Search for the cell housing the specified text and yield its (X, Y) center coordinate. 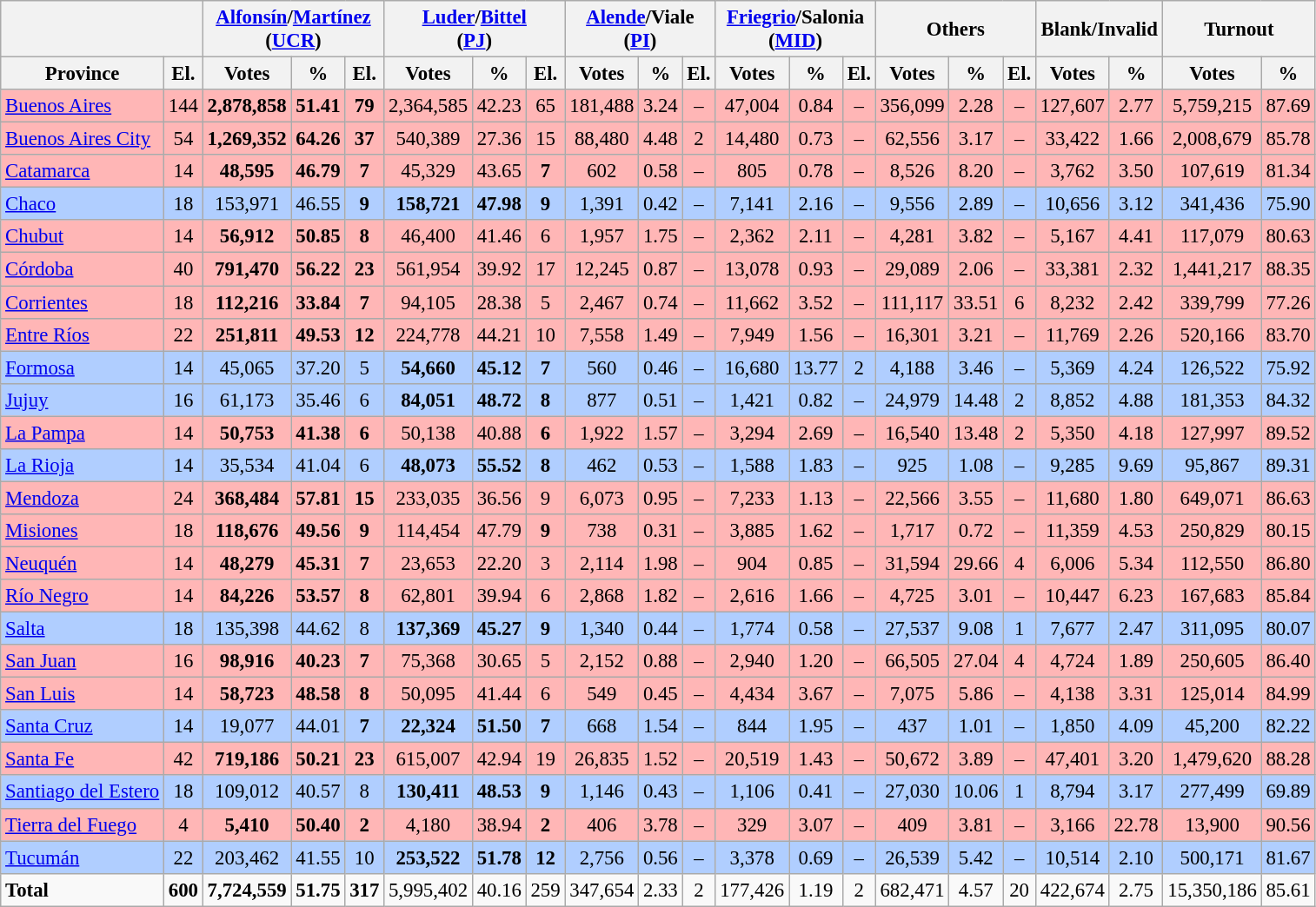
4.53 (1136, 531)
2.32 (1136, 269)
135,398 (247, 629)
2,364,585 (429, 106)
3,294 (753, 433)
Friegrio/Salonia(MID) (795, 30)
8.20 (976, 171)
85.84 (1288, 596)
3.21 (976, 334)
La Rioja (83, 466)
35,534 (247, 466)
5,167 (1073, 237)
3,885 (753, 531)
0.69 (816, 857)
33.84 (318, 302)
2.42 (1136, 302)
8,526 (913, 171)
0.87 (661, 269)
1,269,352 (247, 139)
5,410 (247, 824)
406 (602, 824)
5,995,402 (429, 890)
61,173 (247, 400)
33,422 (1073, 139)
0.73 (816, 139)
1.80 (1136, 498)
Total (83, 890)
15,350,186 (1212, 890)
0.88 (661, 661)
109,012 (247, 792)
2.47 (1136, 629)
1,717 (913, 531)
4,180 (429, 824)
Neuquén (83, 563)
51.50 (499, 726)
41.55 (318, 857)
7,233 (753, 498)
540,389 (429, 139)
42.23 (499, 106)
1.75 (661, 237)
137,369 (429, 629)
4,434 (753, 694)
45,065 (247, 367)
7,075 (913, 694)
3,166 (1073, 824)
3.01 (976, 596)
47,004 (753, 106)
22.78 (1136, 824)
50.40 (318, 824)
80.07 (1288, 629)
1,421 (753, 400)
50,095 (429, 694)
Others (955, 30)
0.46 (661, 367)
127,607 (1073, 106)
10,514 (1073, 857)
Chubut (83, 237)
3,378 (753, 857)
40.57 (318, 792)
2.28 (976, 106)
409 (913, 824)
6,073 (602, 498)
84,051 (429, 400)
177,426 (753, 890)
130,411 (429, 792)
47.79 (499, 531)
81.34 (1288, 171)
30.65 (499, 661)
3.20 (1136, 759)
Río Negro (83, 596)
Buenos Aires (83, 106)
85.78 (1288, 139)
462 (602, 466)
54,660 (429, 367)
1.13 (816, 498)
1,340 (602, 629)
0.53 (661, 466)
19,077 (247, 726)
1.98 (661, 563)
560 (602, 367)
45.12 (499, 367)
4,281 (913, 237)
1.82 (661, 596)
4.09 (1136, 726)
79 (365, 106)
127,997 (1212, 433)
19 (546, 759)
13.77 (816, 367)
89.31 (1288, 466)
112,550 (1212, 563)
San Luis (83, 694)
1,774 (753, 629)
48,073 (429, 466)
2.75 (1136, 890)
112,216 (247, 302)
Luder/Bittel(PJ) (475, 30)
11,359 (1073, 531)
87.69 (1288, 106)
24,979 (913, 400)
44.21 (499, 334)
69.89 (1288, 792)
1.56 (816, 334)
85.61 (1288, 890)
2.11 (816, 237)
250,829 (1212, 531)
Province (83, 74)
51.78 (499, 857)
27.36 (499, 139)
339,799 (1212, 302)
12,245 (602, 269)
58,723 (247, 694)
41.44 (499, 694)
64.26 (318, 139)
57.81 (318, 498)
0.93 (816, 269)
46,400 (429, 237)
49.56 (318, 531)
22,566 (913, 498)
2.69 (816, 433)
Jujuy (83, 400)
48,279 (247, 563)
738 (602, 531)
649,071 (1212, 498)
45.27 (499, 629)
39.92 (499, 269)
3.81 (976, 824)
41.46 (499, 237)
158,721 (429, 204)
10,656 (1073, 204)
86.40 (1288, 661)
0.43 (661, 792)
51.75 (318, 890)
791,470 (247, 269)
47,401 (1073, 759)
549 (602, 694)
Alende/Viale(PI) (640, 30)
1,922 (602, 433)
0.51 (661, 400)
22.20 (499, 563)
2,756 (602, 857)
89.52 (1288, 433)
224,778 (429, 334)
Santa Cruz (83, 726)
48.58 (318, 694)
925 (913, 466)
356,099 (913, 106)
3 (546, 563)
253,522 (429, 857)
44.62 (318, 629)
Chaco (83, 204)
877 (602, 400)
Tierra del Fuego (83, 824)
31,594 (913, 563)
9.08 (976, 629)
45,329 (429, 171)
75,368 (429, 661)
Catamarca (83, 171)
1.62 (816, 531)
84.32 (1288, 400)
3.82 (976, 237)
75.92 (1288, 367)
26,539 (913, 857)
11,680 (1073, 498)
Turnout (1240, 30)
1.43 (816, 759)
Mendoza (83, 498)
4.48 (661, 139)
0.72 (976, 531)
3,762 (1073, 171)
50.21 (318, 759)
27.04 (976, 661)
75.90 (1288, 204)
602 (602, 171)
2,868 (602, 596)
39.94 (499, 596)
10,447 (1073, 596)
46.79 (318, 171)
10.06 (976, 792)
719,186 (247, 759)
2,878,858 (247, 106)
1,479,620 (1212, 759)
5.34 (1136, 563)
422,674 (1073, 890)
1.52 (661, 759)
Blank/Invalid (1099, 30)
San Juan (83, 661)
Buenos Aires City (83, 139)
9,556 (913, 204)
36.56 (499, 498)
2.89 (976, 204)
1.83 (816, 466)
144 (184, 106)
84.99 (1288, 694)
181,353 (1212, 400)
33,381 (1073, 269)
3.31 (1136, 694)
37.20 (318, 367)
11,769 (1073, 334)
La Pampa (83, 433)
7,141 (753, 204)
0.82 (816, 400)
0.95 (661, 498)
0.85 (816, 563)
40.88 (499, 433)
48.72 (499, 400)
5,350 (1073, 433)
805 (753, 171)
329 (753, 824)
2.26 (1136, 334)
Córdoba (83, 269)
24 (184, 498)
0.56 (661, 857)
3.46 (976, 367)
4,725 (913, 596)
0.78 (816, 171)
45.31 (318, 563)
600 (184, 890)
500,171 (1212, 857)
55.52 (499, 466)
46.55 (318, 204)
41.38 (318, 433)
5.42 (976, 857)
20 (1020, 890)
16,540 (913, 433)
1.89 (1136, 661)
82.22 (1288, 726)
88,480 (602, 139)
56,912 (247, 237)
904 (753, 563)
668 (602, 726)
23,653 (429, 563)
3.50 (1136, 171)
86.80 (1288, 563)
5,369 (1073, 367)
13,900 (1212, 824)
3.07 (816, 824)
8,852 (1073, 400)
117,079 (1212, 237)
341,436 (1212, 204)
1.08 (976, 466)
16,301 (913, 334)
33.51 (976, 302)
48.53 (499, 792)
4,724 (1073, 661)
251,811 (247, 334)
1.01 (976, 726)
347,654 (602, 890)
48,595 (247, 171)
20,519 (753, 759)
3.67 (816, 694)
2,152 (602, 661)
40 (184, 269)
37 (365, 139)
88.35 (1288, 269)
22,324 (429, 726)
4.88 (1136, 400)
1.49 (661, 334)
Entre Ríos (83, 334)
118,676 (247, 531)
41.04 (318, 466)
66,505 (913, 661)
80.63 (1288, 237)
437 (913, 726)
8,794 (1073, 792)
1,588 (753, 466)
83.70 (1288, 334)
4.18 (1136, 433)
94,105 (429, 302)
40.16 (499, 890)
125,014 (1212, 694)
47.98 (499, 204)
203,462 (247, 857)
26,835 (602, 759)
8,232 (1073, 302)
16,680 (753, 367)
9.69 (1136, 466)
167,683 (1212, 596)
50.85 (318, 237)
45,200 (1212, 726)
44.01 (318, 726)
50,672 (913, 759)
29.66 (976, 563)
7,558 (602, 334)
1.54 (661, 726)
65 (546, 106)
7,724,559 (247, 890)
56.22 (318, 269)
0.41 (816, 792)
2.10 (1136, 857)
1.19 (816, 890)
844 (753, 726)
53.57 (318, 596)
3.89 (976, 759)
111,117 (913, 302)
0.84 (816, 106)
1.95 (816, 726)
3.12 (1136, 204)
62,801 (429, 596)
561,954 (429, 269)
2,940 (753, 661)
2.77 (1136, 106)
84,226 (247, 596)
Tucumán (83, 857)
51.41 (318, 106)
3.24 (661, 106)
368,484 (247, 498)
Misiones (83, 531)
153,971 (247, 204)
49.53 (318, 334)
28.38 (499, 302)
9,285 (1073, 466)
Corrientes (83, 302)
2.33 (661, 890)
42 (184, 759)
95,867 (1212, 466)
4,188 (913, 367)
0.74 (661, 302)
250,605 (1212, 661)
2,008,679 (1212, 139)
1,957 (602, 237)
317 (365, 890)
277,499 (1212, 792)
4,138 (1073, 694)
114,454 (429, 531)
311,095 (1212, 629)
2,467 (602, 302)
54 (184, 139)
4.24 (1136, 367)
13.48 (976, 433)
14.48 (976, 400)
107,619 (1212, 171)
259 (546, 890)
Santa Fe (83, 759)
682,471 (913, 890)
2,114 (602, 563)
233,035 (429, 498)
1,106 (753, 792)
4.41 (1136, 237)
2,362 (753, 237)
11,662 (753, 302)
35.46 (318, 400)
27,030 (913, 792)
50,138 (429, 433)
6,006 (1073, 563)
Salta (83, 629)
2,616 (753, 596)
0.31 (661, 531)
38.94 (499, 824)
1,391 (602, 204)
7,677 (1073, 629)
5,759,215 (1212, 106)
6.23 (1136, 596)
7,949 (753, 334)
42.94 (499, 759)
615,007 (429, 759)
27,537 (913, 629)
1.20 (816, 661)
181,488 (602, 106)
17 (546, 269)
43.65 (499, 171)
81.67 (1288, 857)
40.23 (318, 661)
50,753 (247, 433)
5.86 (976, 694)
520,166 (1212, 334)
3.52 (816, 302)
29,089 (913, 269)
13,078 (753, 269)
Santiago del Estero (83, 792)
88.28 (1288, 759)
4.57 (976, 890)
14,480 (753, 139)
62,556 (913, 139)
98,916 (247, 661)
86.63 (1288, 498)
3.55 (976, 498)
77.26 (1288, 302)
1.57 (661, 433)
0.45 (661, 694)
0.44 (661, 629)
0.42 (661, 204)
3.78 (661, 824)
2.06 (976, 269)
1,850 (1073, 726)
2.16 (816, 204)
Alfonsín/Martínez(UCR) (293, 30)
80.15 (1288, 531)
126,522 (1212, 367)
1,146 (602, 792)
90.56 (1288, 824)
Formosa (83, 367)
1,441,217 (1212, 269)
